Identify which cell holds the provided text, then report its [x, y] central coordinate. 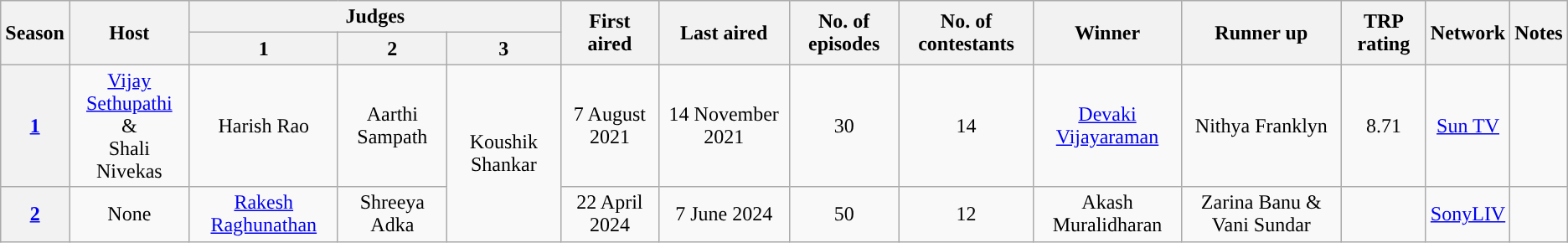
Rakesh Raghunathan [263, 215]
7 August 2021 [610, 126]
Akash Muralidharan [1107, 215]
Winner [1107, 33]
No. of contestants [966, 33]
Judges [375, 17]
14 November 2021 [724, 126]
Sun TV [1467, 126]
14 [966, 126]
50 [844, 215]
None [129, 215]
No. of episodes [844, 33]
22 April 2024 [610, 215]
3 [503, 49]
Last aired [724, 33]
SonyLIV [1467, 215]
Network [1467, 33]
Koushik Shankar [503, 153]
8.71 [1384, 126]
TRP rating [1384, 33]
Notes [1540, 33]
Shreeya Adka [392, 215]
Runner up [1261, 33]
7 June 2024 [724, 215]
12 [966, 215]
Season [35, 33]
Host [129, 33]
Harish Rao [263, 126]
Aarthi Sampath [392, 126]
Nithya Franklyn [1261, 126]
Vijay Sethupathi&Shali Nivekas [129, 126]
Zarina Banu & Vani Sundar [1261, 215]
Devaki Vijayaraman [1107, 126]
30 [844, 126]
First aired [610, 33]
